From the cell containing the given text, extract its center point as (x, y) coordinate. 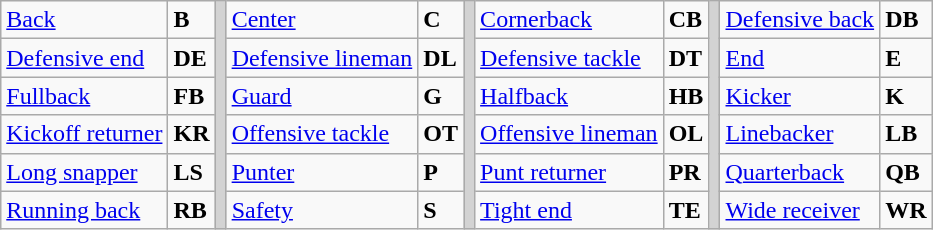
S (441, 210)
HB (686, 96)
KR (192, 134)
Safety (322, 210)
Offensive lineman (570, 134)
Defensive tackle (570, 58)
Linebacker (800, 134)
Quarterback (800, 172)
K (906, 96)
Tight end (570, 210)
Kicker (800, 96)
QB (906, 172)
DB (906, 20)
End (800, 58)
LB (906, 134)
P (441, 172)
Punt returner (570, 172)
TE (686, 210)
DE (192, 58)
C (441, 20)
OL (686, 134)
DL (441, 58)
Offensive tackle (322, 134)
Kickoff returner (84, 134)
E (906, 58)
Halfback (570, 96)
WR (906, 210)
Defensive end (84, 58)
CB (686, 20)
B (192, 20)
OT (441, 134)
Defensive lineman (322, 58)
Defensive back (800, 20)
Running back (84, 210)
Punter (322, 172)
Guard (322, 96)
PR (686, 172)
LS (192, 172)
Long snapper (84, 172)
FB (192, 96)
G (441, 96)
RB (192, 210)
DT (686, 58)
Center (322, 20)
Back (84, 20)
Wide receiver (800, 210)
Fullback (84, 96)
Cornerback (570, 20)
